Provide the [x, y] coordinate of the cell's center where the given text is located.  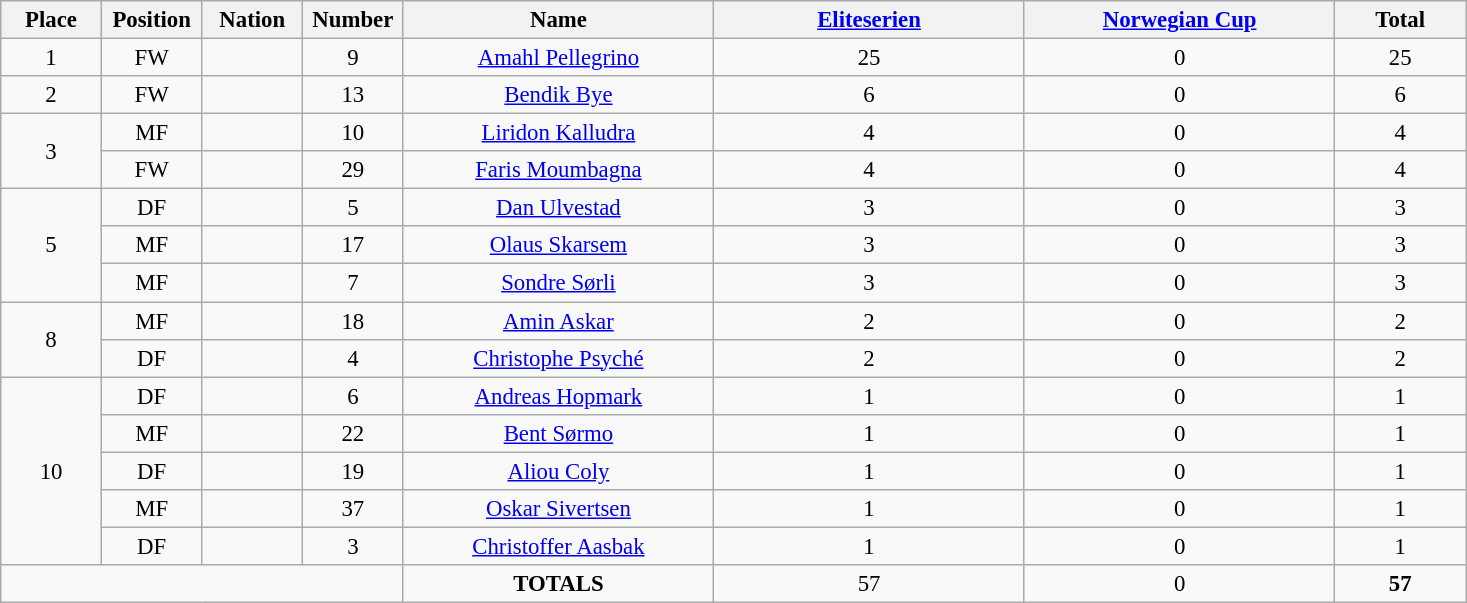
Nation [252, 20]
37 [354, 509]
8 [52, 340]
Olaus Skarsem [558, 245]
Christophe Psyché [558, 358]
19 [354, 471]
Amahl Pellegrino [558, 58]
18 [354, 321]
9 [354, 58]
TOTALS [558, 584]
Norwegian Cup [1180, 20]
Faris Moumbagna [558, 170]
Andreas Hopmark [558, 396]
Amin Askar [558, 321]
Bendik Bye [558, 95]
Liridon Kalludra [558, 133]
Dan Ulvestad [558, 208]
Total [1400, 20]
17 [354, 245]
Eliteserien [870, 20]
Position [152, 20]
Number [354, 20]
13 [354, 95]
Bent Sørmo [558, 433]
Name [558, 20]
Place [52, 20]
29 [354, 170]
Christoffer Aasbak [558, 546]
Oskar Sivertsen [558, 509]
Sondre Sørli [558, 283]
7 [354, 283]
Aliou Coly [558, 471]
22 [354, 433]
